Return the (X, Y) coordinate for the center point of the cell that contains the specified text.  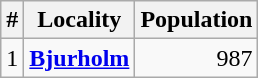
Bjurholm (80, 58)
# (12, 20)
Population (196, 20)
Locality (80, 20)
1 (12, 58)
987 (196, 58)
